Return the [x, y] coordinate for the center point of the cell that contains the specified text.  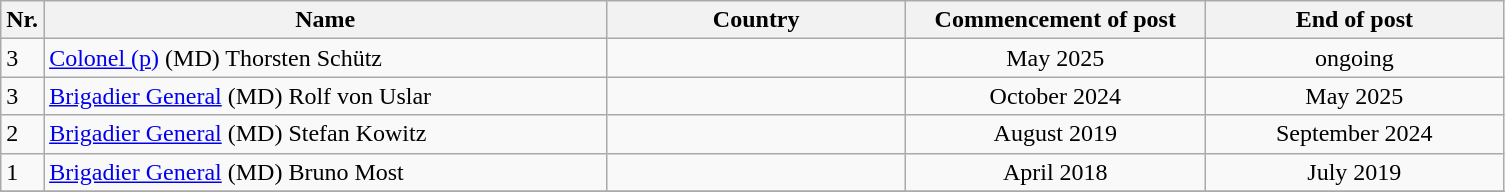
1 [22, 172]
Colonel (p) (MD) Thorsten Schütz [326, 58]
Name [326, 20]
Nr. [22, 20]
September 2024 [1354, 134]
2 [22, 134]
Country [756, 20]
Commencement of post [1056, 20]
October 2024 [1056, 96]
Brigadier General (MD) Stefan Kowitz [326, 134]
ongoing [1354, 58]
End of post [1354, 20]
Brigadier General (MD) Bruno Most [326, 172]
April 2018 [1056, 172]
August 2019 [1056, 134]
Brigadier General (MD) Rolf von Uslar [326, 96]
July 2019 [1354, 172]
